Pinpoint the cell where the given text exists, returning its (X, Y) midpoint coordinate. 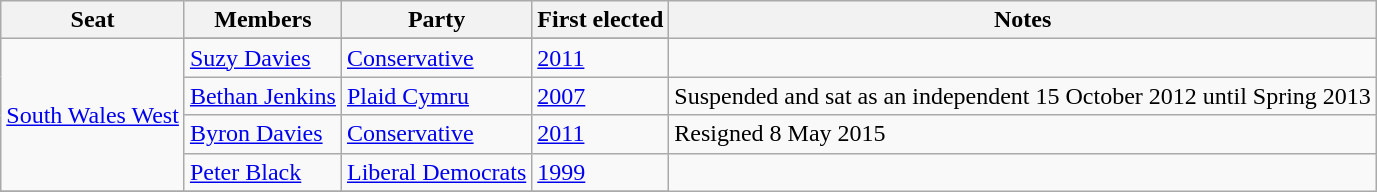
South Wales West (93, 115)
Party (436, 20)
Bethan Jenkins (262, 96)
Notes (1023, 20)
Plaid Cymru (436, 96)
First elected (600, 20)
Byron Davies (262, 134)
Suspended and sat as an independent 15 October 2012 until Spring 2013 (1023, 96)
Seat (93, 20)
Liberal Democrats (436, 172)
Suzy Davies (262, 58)
Members (262, 20)
2007 (600, 96)
Resigned 8 May 2015 (1023, 134)
1999 (600, 172)
Peter Black (262, 172)
